Determine the [X, Y] coordinate at the center of the cell enclosing the given text.  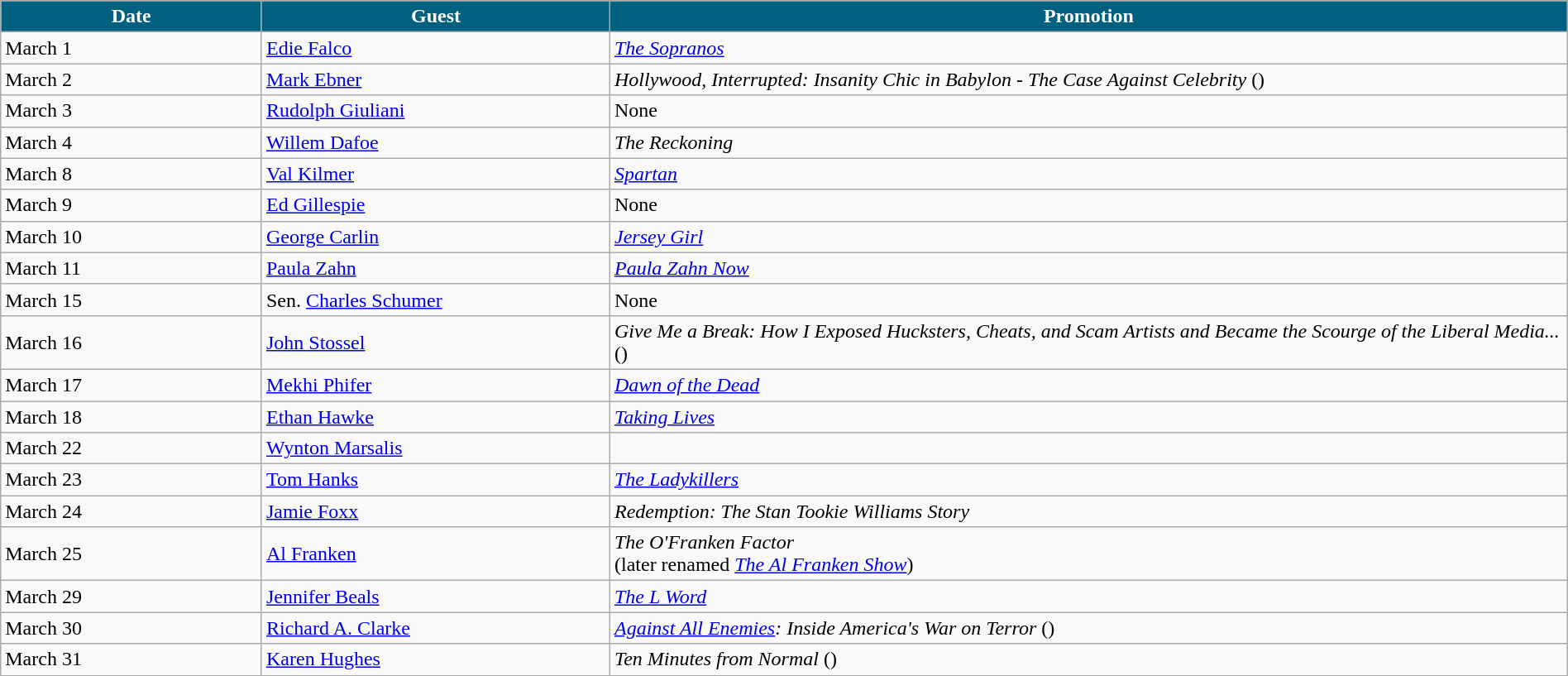
The Sopranos [1088, 48]
March 17 [131, 385]
Willem Dafoe [435, 142]
Jamie Foxx [435, 511]
Guest [435, 17]
Rudolph Giuliani [435, 111]
March 1 [131, 48]
Al Franken [435, 554]
Val Kilmer [435, 174]
Edie Falco [435, 48]
Mekhi Phifer [435, 385]
Sen. Charles Schumer [435, 300]
Jersey Girl [1088, 237]
Paula Zahn Now [1088, 268]
Mark Ebner [435, 79]
March 31 [131, 659]
Ethan Hawke [435, 416]
March 29 [131, 597]
George Carlin [435, 237]
Tom Hanks [435, 480]
March 4 [131, 142]
The Reckoning [1088, 142]
Ed Gillespie [435, 205]
Give Me a Break: How I Exposed Hucksters, Cheats, and Scam Artists and Became the Scourge of the Liberal Media... () [1088, 343]
March 30 [131, 628]
John Stossel [435, 343]
The L Word [1088, 597]
March 3 [131, 111]
March 10 [131, 237]
Against All Enemies: Inside America's War on Terror () [1088, 628]
The Ladykillers [1088, 480]
Date [131, 17]
March 11 [131, 268]
Richard A. Clarke [435, 628]
Paula Zahn [435, 268]
March 16 [131, 343]
March 9 [131, 205]
Promotion [1088, 17]
Ten Minutes from Normal () [1088, 659]
March 15 [131, 300]
Redemption: The Stan Tookie Williams Story [1088, 511]
March 23 [131, 480]
March 8 [131, 174]
Spartan [1088, 174]
March 2 [131, 79]
March 25 [131, 554]
Taking Lives [1088, 416]
March 24 [131, 511]
March 22 [131, 448]
Jennifer Beals [435, 597]
Dawn of the Dead [1088, 385]
March 18 [131, 416]
Karen Hughes [435, 659]
Hollywood, Interrupted: Insanity Chic in Babylon - The Case Against Celebrity () [1088, 79]
The O'Franken Factor(later renamed The Al Franken Show) [1088, 554]
Wynton Marsalis [435, 448]
